Scan for the cell matching the given text and deliver its (X, Y) coordinate at center. 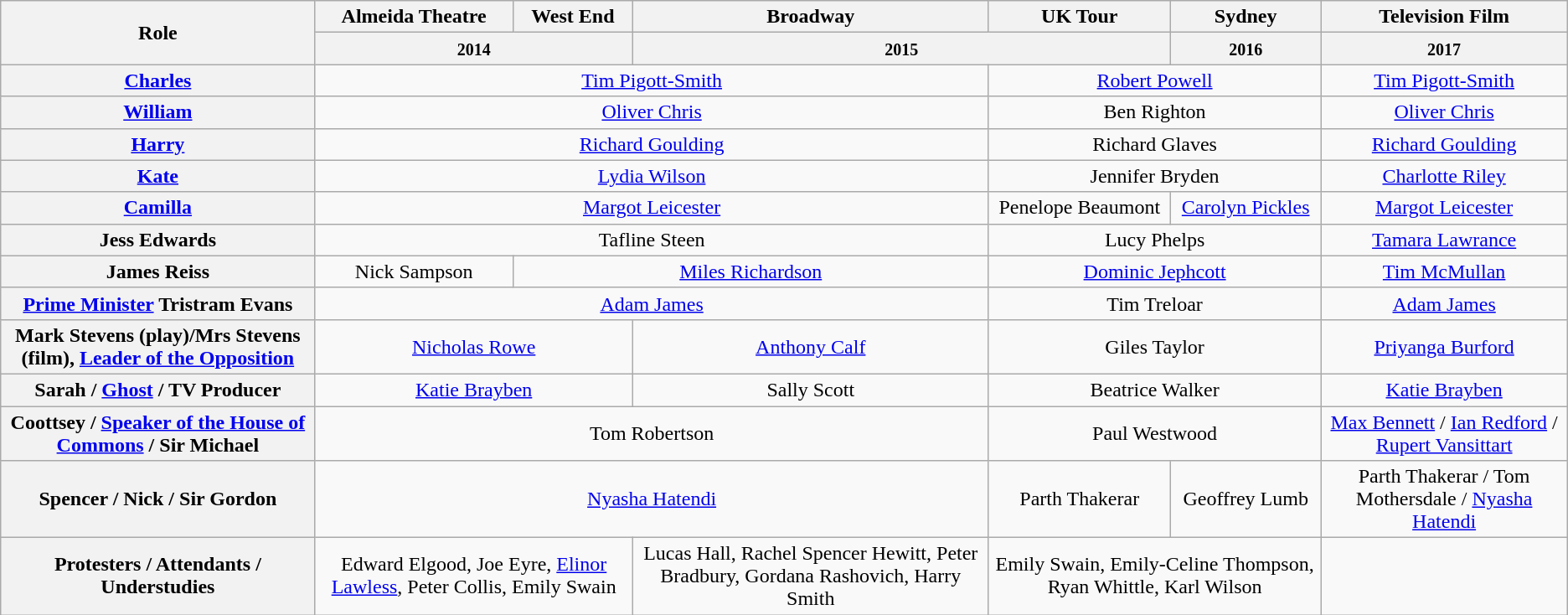
Paul Westwood (1154, 432)
2016 (1246, 49)
Sarah / Ghost / TV Producer (157, 390)
Tom Robertson (652, 432)
Lucas Hall, Rachel Spencer Hewitt, Peter Bradbury, Gordana Rashovich, Harry Smith (811, 576)
Television Film (1444, 17)
Geoffrey Lumb (1246, 499)
Parth Thakerar / Tom Mothersdale / Nyasha Hatendi (1444, 499)
Miles Richardson (750, 271)
Sally Scott (811, 390)
Edward Elgood, Joe Eyre, Elinor Lawless, Peter Collis, Emily Swain (474, 576)
Carolyn Pickles (1246, 208)
Harry (157, 144)
UK Tour (1079, 17)
Coottsey / Speaker of the House of Commons / Sir Michael (157, 432)
Penelope Beaumont (1079, 208)
Sydney (1246, 17)
Nick Sampson (414, 271)
James Reiss (157, 271)
Camilla (157, 208)
Broadway (811, 17)
Lydia Wilson (652, 176)
Jennifer Bryden (1154, 176)
Lucy Phelps (1154, 240)
Tafline Steen (652, 240)
2017 (1444, 49)
Max Bennett / Ian Redford / Rupert Vansittart (1444, 432)
Tim McMullan (1444, 271)
Robert Powell (1154, 80)
Beatrice Walker (1154, 390)
Parth Thakerar (1079, 499)
Prime Minister Tristram Evans (157, 303)
Tim Treloar (1154, 303)
Ben Righton (1154, 112)
Emily Swain, Emily-Celine Thompson, Ryan Whittle, Karl Wilson (1154, 576)
Anthony Calf (811, 347)
Nyasha Hatendi (652, 499)
Giles Taylor (1154, 347)
Tamara Lawrance (1444, 240)
Charlotte Riley (1444, 176)
Nicholas Rowe (474, 347)
Almeida Theatre (414, 17)
Role (157, 33)
Protesters / Attendants / Understudies (157, 576)
Kate (157, 176)
Jess Edwards (157, 240)
Richard Glaves (1154, 144)
West End (573, 17)
2014 (474, 49)
Dominic Jephcott (1154, 271)
William (157, 112)
Charles (157, 80)
Priyanga Burford (1444, 347)
2015 (901, 49)
Mark Stevens (play)/Mrs Stevens (film), Leader of the Opposition (157, 347)
Spencer / Nick / Sir Gordon (157, 499)
